For the text-containing cell, return its midpoint in (X, Y) coordinate format. 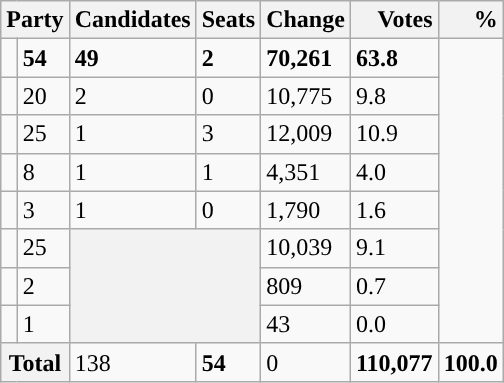
8 (43, 172)
110,077 (394, 362)
Total (35, 362)
809 (306, 286)
% (470, 20)
10,039 (306, 248)
100.0 (470, 362)
138 (132, 362)
49 (132, 58)
0.0 (394, 324)
4.0 (394, 172)
0.7 (394, 286)
1,790 (306, 210)
43 (306, 324)
9.1 (394, 248)
10,775 (306, 96)
10.9 (394, 134)
9.8 (394, 96)
Seats (228, 20)
4,351 (306, 172)
1.6 (394, 210)
Party (35, 20)
Candidates (132, 20)
12,009 (306, 134)
63.8 (394, 58)
20 (43, 96)
Change (306, 20)
70,261 (306, 58)
Votes (394, 20)
